From the cell containing the given text, extract its center point as (x, y) coordinate. 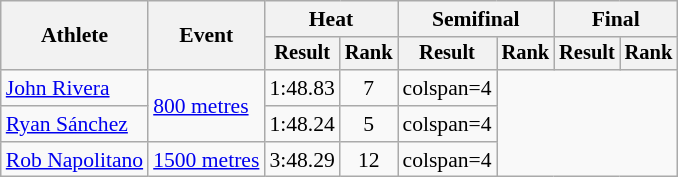
Heat (330, 19)
1:48.24 (302, 124)
John Rivera (74, 88)
Ryan Sánchez (74, 124)
7 (369, 88)
Event (206, 36)
Athlete (74, 36)
5 (369, 124)
Semifinal (476, 19)
1:48.83 (302, 88)
Final (616, 19)
800 metres (206, 106)
